Provide the (X, Y) coordinate of the cell's center where the given text is located.  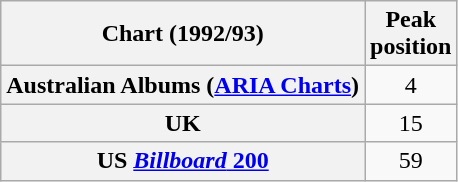
4 (411, 85)
59 (411, 161)
US Billboard 200 (183, 161)
15 (411, 123)
Australian Albums (ARIA Charts) (183, 85)
Peakposition (411, 34)
Chart (1992/93) (183, 34)
UK (183, 123)
